Output the [x, y] coordinate of the center of the cell containing the given text.  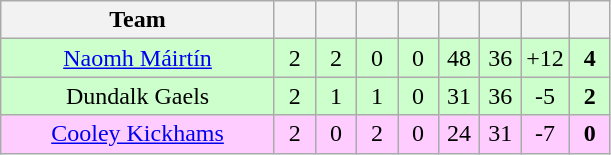
Naomh Máirtín [138, 58]
48 [460, 58]
24 [460, 134]
4 [590, 58]
-7 [546, 134]
+12 [546, 58]
Cooley Kickhams [138, 134]
Team [138, 20]
Dundalk Gaels [138, 96]
-5 [546, 96]
